Return [x, y] of the center of cell containing provided text 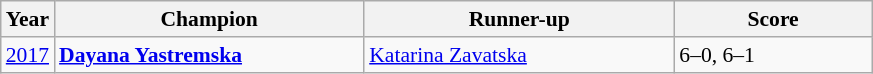
Year [28, 19]
6–0, 6–1 [773, 55]
2017 [28, 55]
Runner-up [519, 19]
Dayana Yastremska [209, 55]
Champion [209, 19]
Score [773, 19]
Katarina Zavatska [519, 55]
